Provide the (x, y) coordinate of the cell's center where the given text is located.  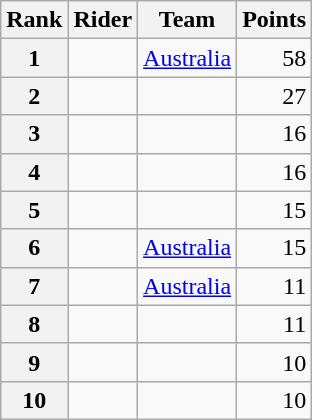
27 (274, 96)
7 (34, 286)
8 (34, 324)
4 (34, 172)
1 (34, 58)
5 (34, 210)
2 (34, 96)
58 (274, 58)
Rank (34, 20)
9 (34, 362)
6 (34, 248)
Team (188, 20)
Points (274, 20)
Rider (103, 20)
3 (34, 134)
